Return the (X, Y) coordinate for the center point of the cell that contains the specified text.  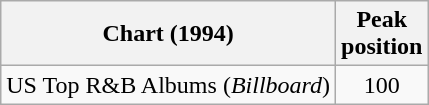
100 (382, 85)
US Top R&B Albums (Billboard) (168, 85)
Chart (1994) (168, 34)
Peakposition (382, 34)
